Determine the (x, y) coordinate at the center of the cell enclosing the given text.  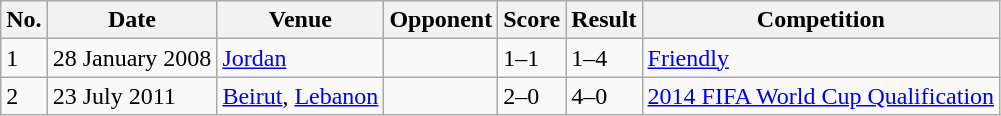
Competition (821, 20)
Venue (300, 20)
Result (604, 20)
1–1 (532, 58)
Beirut, Lebanon (300, 96)
Friendly (821, 58)
4–0 (604, 96)
Jordan (300, 58)
Date (132, 20)
Opponent (441, 20)
23 July 2011 (132, 96)
1–4 (604, 58)
Score (532, 20)
28 January 2008 (132, 58)
2014 FIFA World Cup Qualification (821, 96)
1 (24, 58)
2 (24, 96)
2–0 (532, 96)
No. (24, 20)
